Scan for the cell matching the given text and deliver its [x, y] coordinate at center. 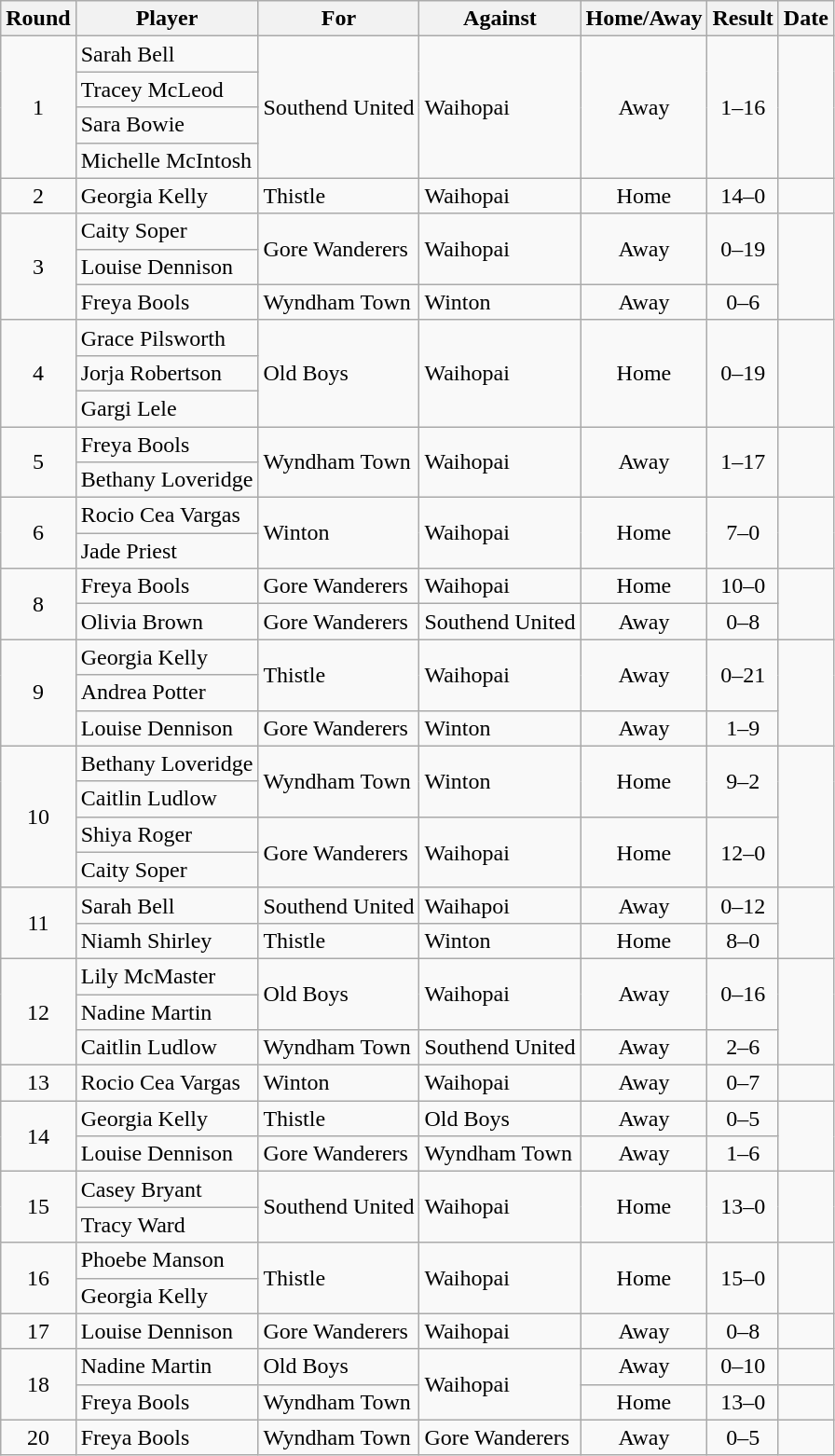
12 [38, 1011]
1–16 [743, 107]
Home/Away [644, 19]
Round [38, 19]
Date [805, 19]
4 [38, 373]
18 [38, 1384]
0–16 [743, 994]
Waihapoi [500, 905]
Gargi Lele [167, 408]
6 [38, 533]
2–6 [743, 1048]
10 [38, 817]
14–0 [743, 196]
0–21 [743, 675]
Shiya Roger [167, 834]
Grace Pilsworth [167, 337]
13 [38, 1083]
7–0 [743, 533]
10–0 [743, 586]
12–0 [743, 852]
1–6 [743, 1154]
Andrea Potter [167, 693]
Tracy Ward [167, 1225]
For [339, 19]
16 [38, 1278]
Niamh Shirley [167, 941]
Tracey McLeod [167, 89]
17 [38, 1331]
0–10 [743, 1367]
Casey Bryant [167, 1189]
15–0 [743, 1278]
8–0 [743, 941]
0–7 [743, 1083]
14 [38, 1136]
Sara Bowie [167, 125]
1–17 [743, 462]
Jade Priest [167, 551]
2 [38, 196]
Result [743, 19]
0–6 [743, 302]
3 [38, 267]
11 [38, 923]
15 [38, 1207]
9 [38, 693]
Jorja Robertson [167, 373]
Michelle McIntosh [167, 160]
Phoebe Manson [167, 1260]
Against [500, 19]
1–9 [743, 728]
Player [167, 19]
9–2 [743, 781]
20 [38, 1437]
5 [38, 462]
Lily McMaster [167, 976]
1 [38, 107]
8 [38, 604]
Olivia Brown [167, 622]
0–12 [743, 905]
